Extract the (X, Y) coordinate from the center of the cell holding the provided text.  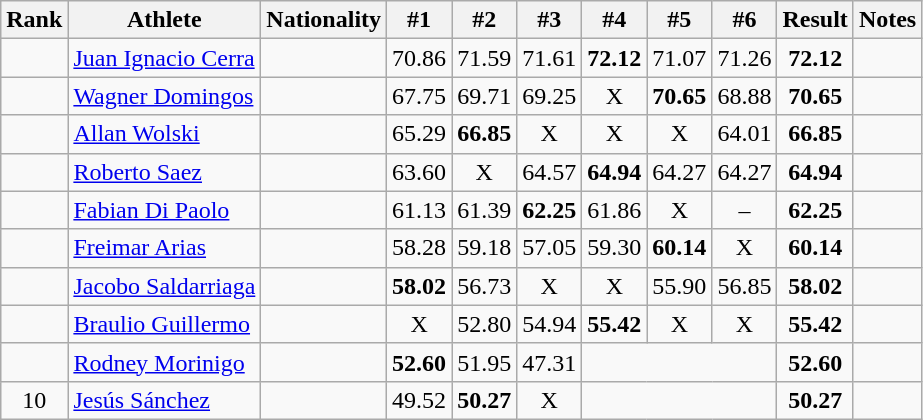
Notes (887, 20)
#3 (550, 20)
61.86 (614, 210)
61.13 (420, 210)
69.25 (550, 96)
65.29 (420, 134)
Jesús Sánchez (164, 400)
58.28 (420, 248)
57.05 (550, 248)
56.73 (484, 286)
51.95 (484, 362)
Wagner Domingos (164, 96)
10 (34, 400)
#1 (420, 20)
69.71 (484, 96)
59.30 (614, 248)
#2 (484, 20)
54.94 (550, 324)
Jacobo Saldarriaga (164, 286)
71.61 (550, 58)
47.31 (550, 362)
64.01 (744, 134)
Juan Ignacio Cerra (164, 58)
Result (815, 20)
Rodney Morinigo (164, 362)
Allan Wolski (164, 134)
56.85 (744, 286)
63.60 (420, 172)
Rank (34, 20)
59.18 (484, 248)
71.26 (744, 58)
67.75 (420, 96)
Fabian Di Paolo (164, 210)
49.52 (420, 400)
Braulio Guillermo (164, 324)
Freimar Arias (164, 248)
#4 (614, 20)
70.86 (420, 58)
52.80 (484, 324)
71.59 (484, 58)
#5 (680, 20)
68.88 (744, 96)
64.57 (550, 172)
61.39 (484, 210)
#6 (744, 20)
– (744, 210)
Roberto Saez (164, 172)
71.07 (680, 58)
Nationality (324, 20)
55.90 (680, 286)
Athlete (164, 20)
